Identify which cell holds the provided text, then report its (X, Y) central coordinate. 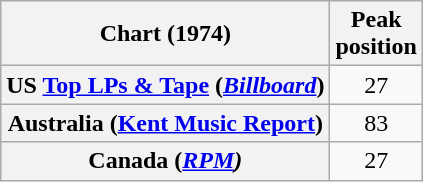
US Top LPs & Tape (Billboard) (166, 85)
83 (376, 123)
Canada (RPM) (166, 161)
Peakposition (376, 34)
Australia (Kent Music Report) (166, 123)
Chart (1974) (166, 34)
